Provide the [x, y] coordinate of the cell's center where the given text is located.  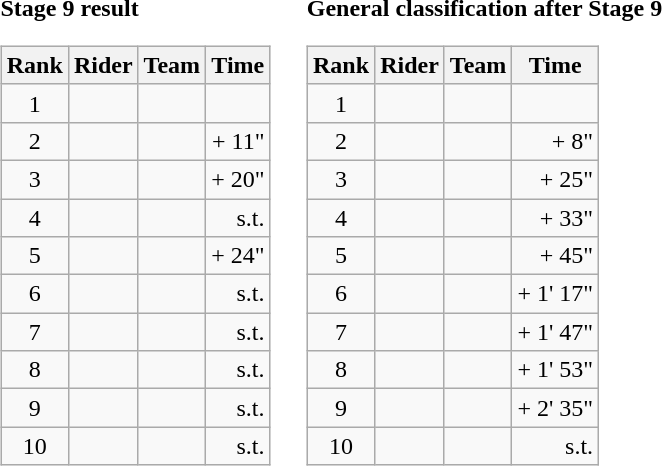
+ 25" [556, 179]
+ 11" [238, 141]
+ 2' 35" [556, 408]
+ 1' 53" [556, 370]
+ 1' 17" [556, 294]
+ 20" [238, 179]
+ 8" [556, 141]
+ 24" [238, 256]
+ 33" [556, 217]
+ 45" [556, 256]
+ 1' 47" [556, 332]
